Extract the [X, Y] coordinate from the center of the cell holding the provided text.  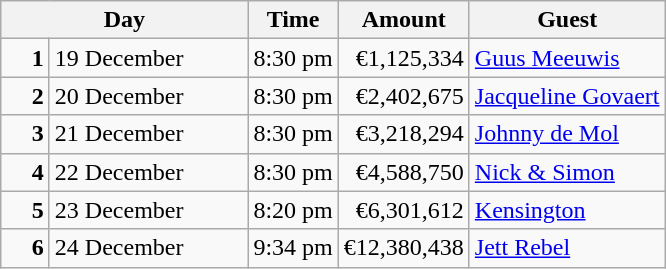
20 December [148, 96]
21 December [148, 134]
3 [26, 134]
24 December [148, 248]
2 [26, 96]
Jett Rebel [567, 248]
22 December [148, 172]
Amount [404, 20]
4 [26, 172]
Guus Meeuwis [567, 58]
Johnny de Mol [567, 134]
Day [124, 20]
€12,380,438 [404, 248]
5 [26, 210]
Time [293, 20]
6 [26, 248]
Kensington [567, 210]
€3,218,294 [404, 134]
9:34 pm [293, 248]
€2,402,675 [404, 96]
Guest [567, 20]
€1,125,334 [404, 58]
8:20 pm [293, 210]
Nick & Simon [567, 172]
19 December [148, 58]
€4,588,750 [404, 172]
Jacqueline Govaert [567, 96]
1 [26, 58]
€6,301,612 [404, 210]
23 December [148, 210]
